Scan for the cell matching the given text and deliver its (x, y) coordinate at center. 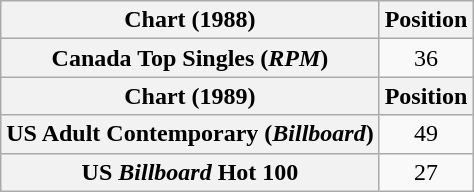
US Billboard Hot 100 (190, 172)
US Adult Contemporary (Billboard) (190, 134)
Chart (1989) (190, 96)
27 (426, 172)
Chart (1988) (190, 20)
Canada Top Singles (RPM) (190, 58)
36 (426, 58)
49 (426, 134)
